Output the [X, Y] coordinate of the center of the cell containing the given text.  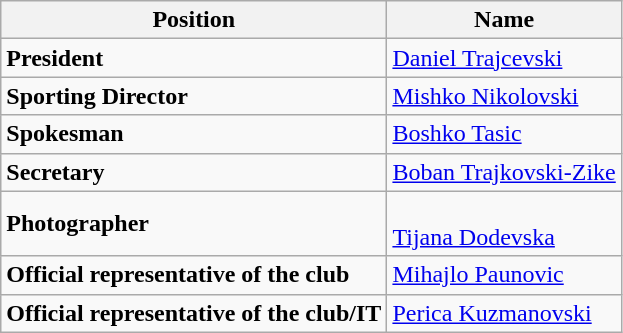
Mishko Nikolovski [504, 96]
Mihajlo Paunovic [504, 275]
Boshko Tasic [504, 134]
Boban Trajkovski-Zike [504, 172]
Daniel Trajcevski [504, 58]
Position [194, 20]
Official representative of the club/IT [194, 313]
Name [504, 20]
Tijana Dodevska [504, 224]
Official representative of the club [194, 275]
Spokesman [194, 134]
Perica Kuzmanovski [504, 313]
Sporting Director [194, 96]
Secretary [194, 172]
Photographer [194, 224]
President [194, 58]
